For the text-containing cell, return its midpoint in [X, Y] coordinate format. 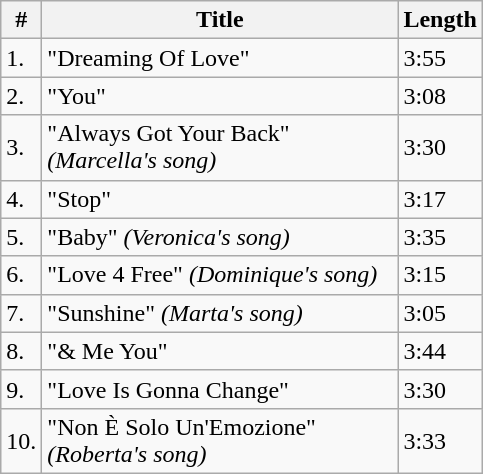
Length [440, 20]
Title [220, 20]
"Love Is Gonna Change" [220, 389]
3:08 [440, 96]
3:33 [440, 440]
"Love 4 Free" (Dominique's song) [220, 275]
3:44 [440, 351]
"Dreaming Of Love" [220, 58]
"Always Got Your Back" (Marcella's song) [220, 148]
7. [22, 313]
3:15 [440, 275]
"& Me You" [220, 351]
3:17 [440, 199]
3:55 [440, 58]
3. [22, 148]
"Stop" [220, 199]
2. [22, 96]
"Baby" (Veronica's song) [220, 237]
5. [22, 237]
9. [22, 389]
3:05 [440, 313]
"Sunshine" (Marta's song) [220, 313]
# [22, 20]
6. [22, 275]
1. [22, 58]
8. [22, 351]
3:35 [440, 237]
"Non È Solo Un'Emozione" (Roberta's song) [220, 440]
10. [22, 440]
4. [22, 199]
"You" [220, 96]
